Identify which cell holds the provided text, then report its (X, Y) central coordinate. 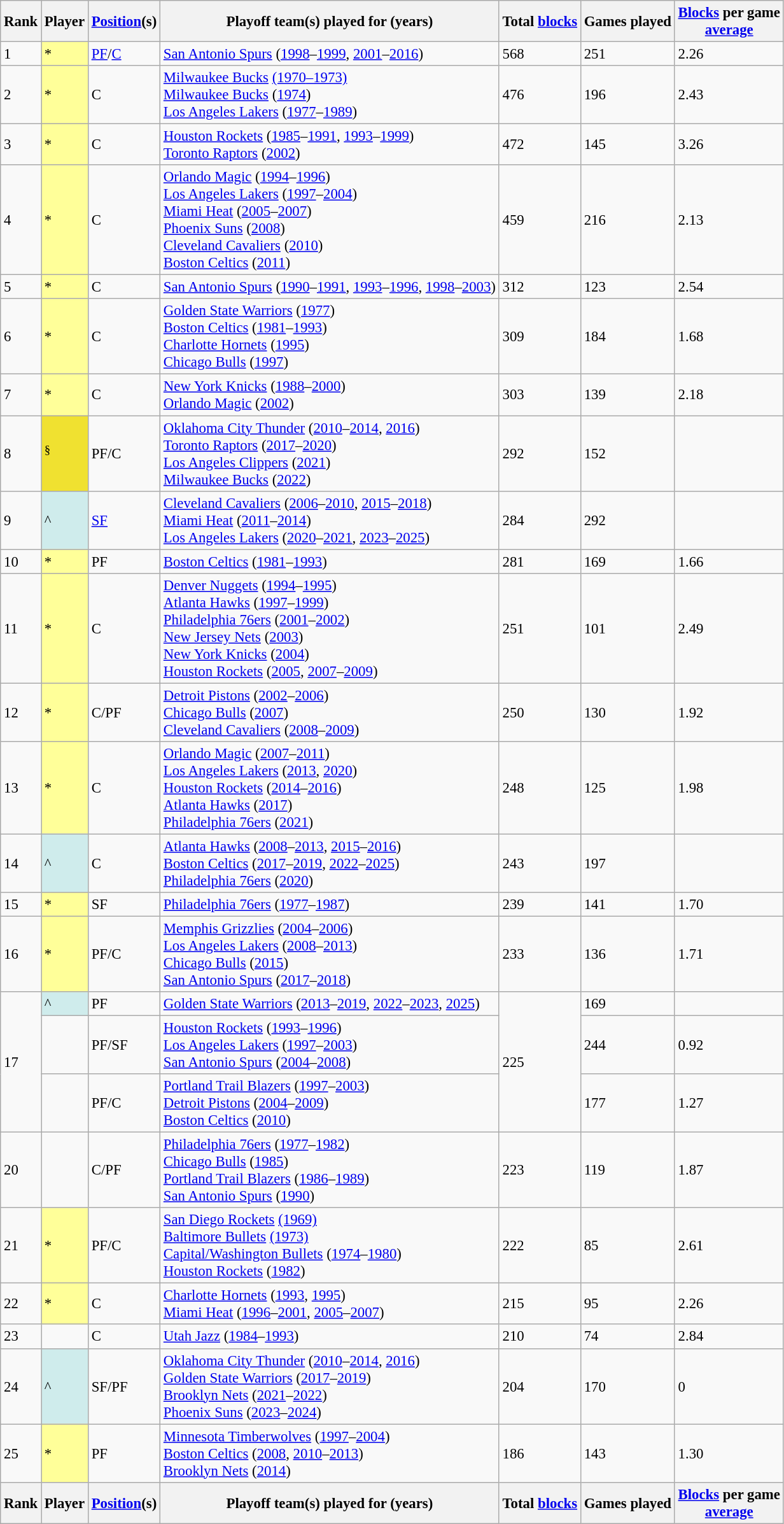
281 (540, 561)
74 (627, 1337)
SF/PF (123, 1386)
San Antonio Spurs (1998–1999, 2001–2016) (330, 54)
Houston Rockets (1993–1996)Los Angeles Lakers (1997–2003)San Antonio Spurs (2004–2008) (330, 1045)
25 (21, 1453)
6 (21, 337)
Oklahoma City Thunder (2010–2014, 2016)Golden State Warriors (2017–2019)Brooklyn Nets (2021–2022)Phoenix Suns (2023–2024) (330, 1386)
2 (21, 95)
215 (540, 1304)
1.66 (729, 561)
Milwaukee Bucks (1970–1973)Milwaukee Bucks (1974)Los Angeles Lakers (1977–1989) (330, 95)
1.71 (729, 954)
23 (21, 1337)
Orlando Magic (2007–2011)Los Angeles Lakers (2013, 2020)Houston Rockets (2014–2016)Atlanta Hawks (2017)Philadelphia 76ers (2021) (330, 788)
21 (21, 1245)
Utah Jazz (1984–1993) (330, 1337)
152 (627, 453)
196 (627, 95)
5 (21, 287)
Portland Trail Blazers (1997–2003)Detroit Pistons (2004–2009)Boston Celtics (2010) (330, 1103)
312 (540, 287)
177 (627, 1103)
85 (627, 1245)
13 (21, 788)
210 (540, 1337)
139 (627, 395)
3 (21, 145)
459 (540, 220)
145 (627, 145)
Charlotte Hornets (1993, 1995)Miami Heat (1996–2001, 2005–2007) (330, 1304)
222 (540, 1245)
Memphis Grizzlies (2004–2006)Los Angeles Lakers (2008–2013)Chicago Bulls (2015)San Antonio Spurs (2017–2018) (330, 954)
1.68 (729, 337)
2.61 (729, 1245)
PF/SF (123, 1045)
141 (627, 905)
11 (21, 628)
22 (21, 1304)
0 (729, 1386)
Golden State Warriors (1977)Boston Celtics (1981–1993)Charlotte Hornets (1995)Chicago Bulls (1997) (330, 337)
476 (540, 95)
12 (21, 712)
7 (21, 395)
170 (627, 1386)
243 (540, 863)
2.13 (729, 220)
Boston Celtics (1981–1993) (330, 561)
New York Knicks (1988–2000)Orlando Magic (2002) (330, 395)
9 (21, 520)
472 (540, 145)
233 (540, 954)
Houston Rockets (1985–1991, 1993–1999)Toronto Raptors (2002) (330, 145)
4 (21, 220)
136 (627, 954)
284 (540, 520)
184 (627, 337)
Orlando Magic (1994–1996)Los Angeles Lakers (1997–2004)Miami Heat (2005–2007)Phoenix Suns (2008)Cleveland Cavaliers (2010)Boston Celtics (2011) (330, 220)
2.43 (729, 95)
24 (21, 1386)
2.54 (729, 287)
1.70 (729, 905)
1 (21, 54)
1.87 (729, 1170)
Minnesota Timberwolves (1997–2004)Boston Celtics (2008, 2010–2013)Brooklyn Nets (2014) (330, 1453)
Atlanta Hawks (2008–2013, 2015–2016)Boston Celtics (2017–2019, 2022–2025)Philadelphia 76ers (2020) (330, 863)
3.26 (729, 145)
101 (627, 628)
130 (627, 712)
Cleveland Cavaliers (2006–2010, 2015–2018)Miami Heat (2011–2014)Los Angeles Lakers (2020–2021, 2023–2025) (330, 520)
10 (21, 561)
Golden State Warriors (2013–2019, 2022–2023, 2025) (330, 1004)
17 (21, 1062)
§ (65, 453)
1.30 (729, 1453)
223 (540, 1170)
204 (540, 1386)
Detroit Pistons (2002–2006)Chicago Bulls (2007)Cleveland Cavaliers (2008–2009) (330, 712)
119 (627, 1170)
309 (540, 337)
216 (627, 220)
San Diego Rockets (1969)Baltimore Bullets (1973)Capital/Washington Bullets (1974–1980)Houston Rockets (1982) (330, 1245)
568 (540, 54)
14 (21, 863)
Oklahoma City Thunder (2010–2014, 2016)Toronto Raptors (2017–2020)Los Angeles Clippers (2021)Milwaukee Bucks (2022) (330, 453)
Philadelphia 76ers (1977–1982)Chicago Bulls (1985)Portland Trail Blazers (1986–1989)San Antonio Spurs (1990) (330, 1170)
20 (21, 1170)
197 (627, 863)
2.49 (729, 628)
143 (627, 1453)
239 (540, 905)
225 (540, 1062)
0.92 (729, 1045)
15 (21, 905)
186 (540, 1453)
8 (21, 453)
303 (540, 395)
16 (21, 954)
244 (627, 1045)
Philadelphia 76ers (1977–1987) (330, 905)
248 (540, 788)
125 (627, 788)
2.84 (729, 1337)
250 (540, 712)
San Antonio Spurs (1990–1991, 1993–1996, 1998–2003) (330, 287)
2.18 (729, 395)
1.27 (729, 1103)
1.98 (729, 788)
1.92 (729, 712)
123 (627, 287)
95 (627, 1304)
